From the cell containing the given text, extract its center point as [x, y] coordinate. 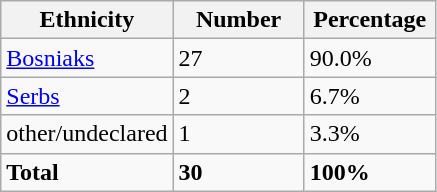
other/undeclared [87, 134]
27 [238, 58]
100% [370, 172]
30 [238, 172]
Serbs [87, 96]
Bosniaks [87, 58]
Total [87, 172]
3.3% [370, 134]
90.0% [370, 58]
6.7% [370, 96]
Number [238, 20]
2 [238, 96]
1 [238, 134]
Percentage [370, 20]
Ethnicity [87, 20]
